Search for the cell housing the specified text and yield its [X, Y] center coordinate. 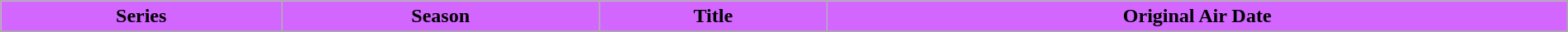
Original Air Date [1198, 16]
Series [141, 16]
Season [441, 16]
Title [713, 16]
